Detect which cell encompasses the target text, then output its [x, y] center coordinate. 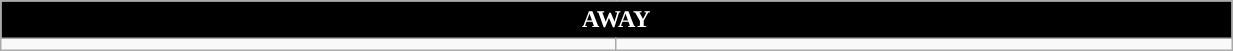
AWAY [616, 20]
